Return the [X, Y] coordinate for the center point of the cell that contains the specified text.  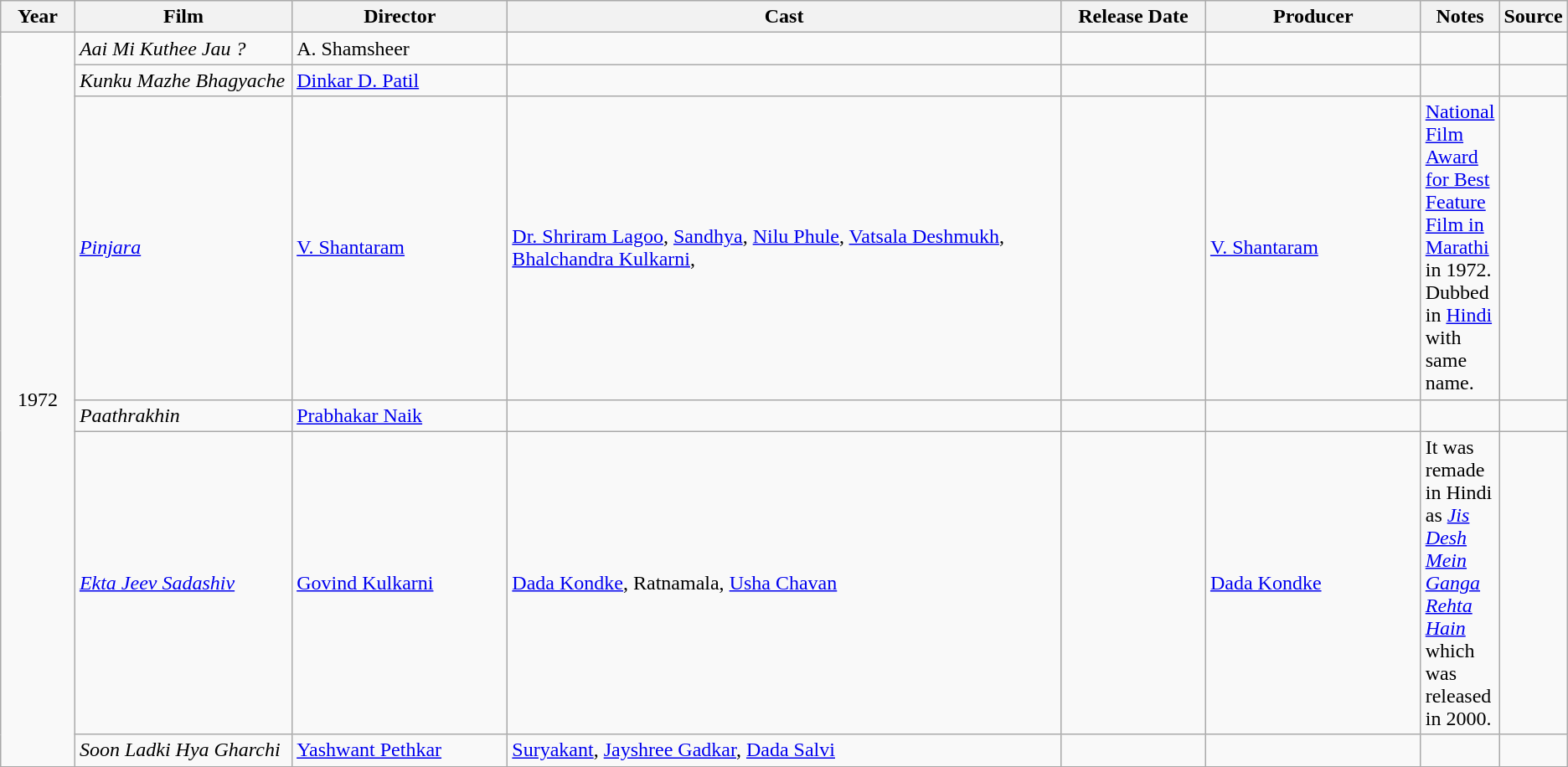
Dinkar D. Patil [400, 80]
Suryakant, Jayshree Gadkar, Dada Salvi [784, 750]
It was remade in Hindi as Jis Desh Mein Ganga Rehta Hain which was released in 2000. [1460, 583]
A. Shamsheer [400, 49]
Director [400, 17]
Year [39, 17]
Govind Kulkarni [400, 583]
Film [183, 17]
Producer [1313, 17]
Kunku Mazhe Bhagyache [183, 80]
Notes [1460, 17]
Ekta Jeev Sadashiv [183, 583]
National Film Award for Best Feature Film in Marathi in 1972. Dubbed in Hindi with same name. [1460, 248]
Aai Mi Kuthee Jau ? [183, 49]
Cast [784, 17]
Pinjara [183, 248]
Paathrakhin [183, 415]
Dada Kondke [1313, 583]
Prabhakar Naik [400, 415]
Yashwant Pethkar [400, 750]
Dada Kondke, Ratnamala, Usha Chavan [784, 583]
Soon Ladki Hya Gharchi [183, 750]
Source [1533, 17]
Dr. Shriram Lagoo, Sandhya, Nilu Phule, Vatsala Deshmukh, Bhalchandra Kulkarni, [784, 248]
Release Date [1132, 17]
1972 [39, 399]
